Provide the [x, y] coordinate of the cell's center where the given text is located.  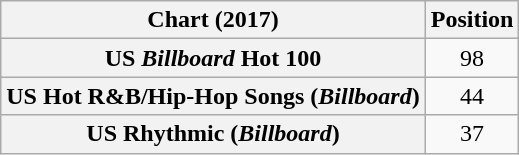
44 [472, 96]
US Rhythmic (Billboard) [213, 134]
US Billboard Hot 100 [213, 58]
98 [472, 58]
Chart (2017) [213, 20]
37 [472, 134]
Position [472, 20]
US Hot R&B/Hip-Hop Songs (Billboard) [213, 96]
